Output the (x, y) coordinate of the center of the cell containing the given text.  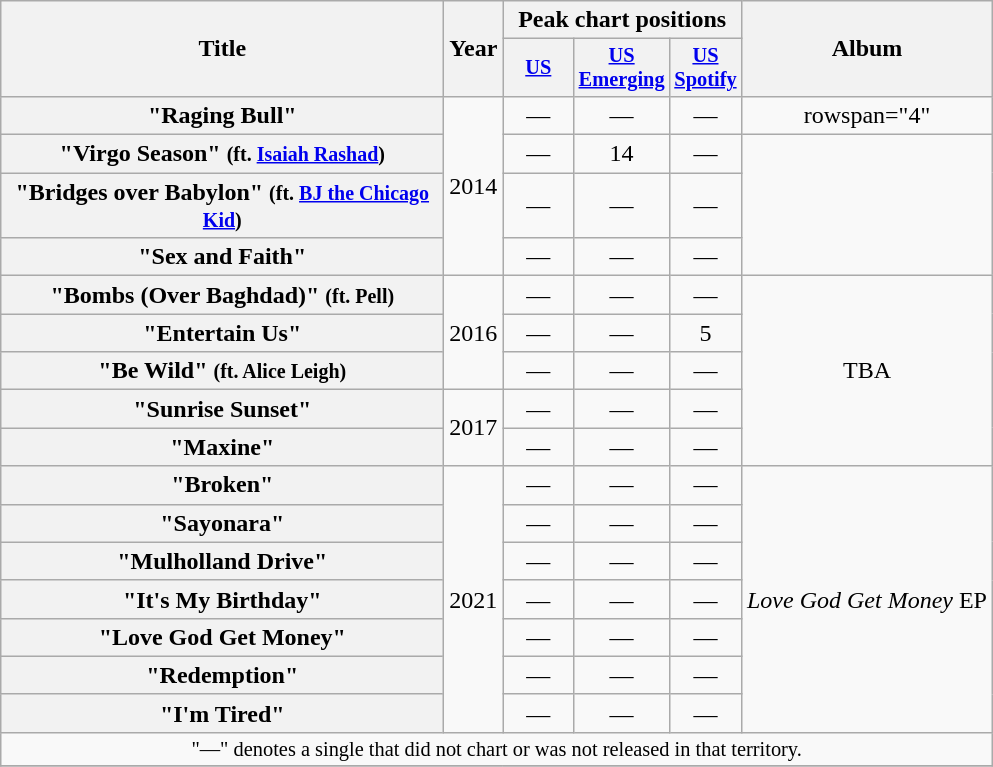
"I'm Tired" (222, 713)
"Virgo Season" (ft. Isaiah Rashad) (222, 154)
14 (622, 154)
2014 (474, 186)
"Maxine" (222, 447)
US (538, 68)
TBA (866, 371)
"Sex and Faith" (222, 257)
2021 (474, 599)
"Bombs (Over Baghdad)" (ft. Pell) (222, 295)
Year (474, 49)
Album (866, 49)
"Raging Bull" (222, 115)
"Redemption" (222, 675)
2016 (474, 333)
Peak chart positions (622, 20)
"—" denotes a single that did not chart or was not released in that territory. (497, 749)
rowspan="4" (866, 115)
Love God Get Money EP (866, 599)
"Entertain Us" (222, 333)
"Broken" (222, 485)
Title (222, 49)
"It's My Birthday" (222, 599)
"Mulholland Drive" (222, 561)
"Sayonara" (222, 523)
"Be Wild" (ft. Alice Leigh) (222, 371)
5 (705, 333)
"Love God Get Money" (222, 637)
USSpotify (705, 68)
"Sunrise Sunset" (222, 409)
"Bridges over Babylon" (ft. BJ the Chicago Kid) (222, 206)
2017 (474, 428)
USEmerging (622, 68)
